Extract the [x, y] coordinate from the center of the cell holding the provided text.  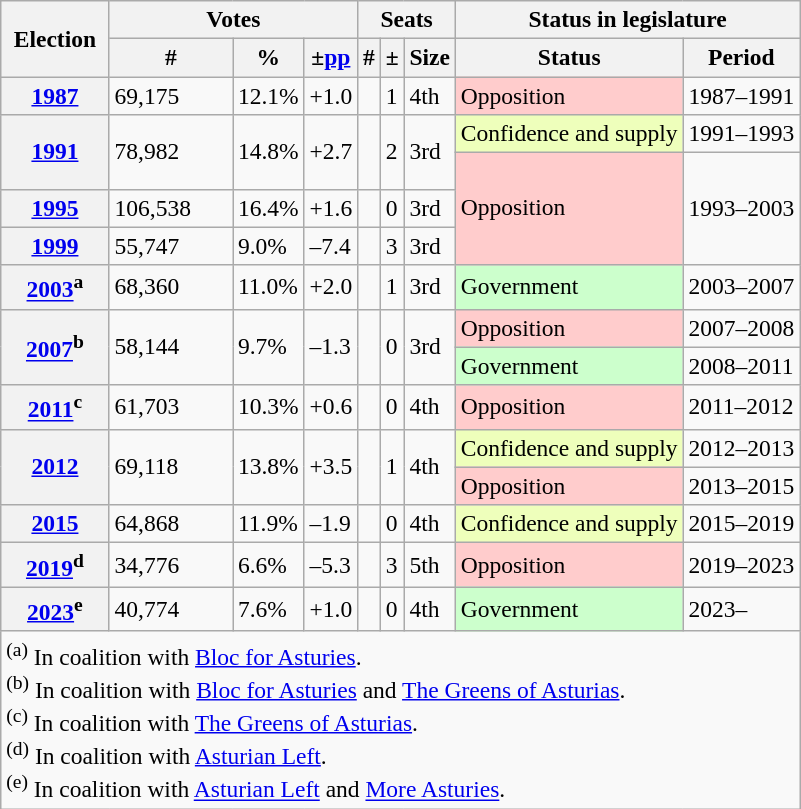
69,118 [170, 467]
40,774 [170, 609]
13.8% [268, 467]
2011c [55, 407]
Status in legislature [627, 19]
2023e [55, 609]
34,776 [170, 565]
1987 [55, 95]
9.7% [268, 347]
+2.7 [331, 152]
2012–2013 [742, 448]
2007–2008 [742, 328]
Election [55, 38]
55,747 [170, 246]
+2.0 [331, 287]
2 [392, 152]
11.9% [268, 524]
Status [569, 57]
1987–1991 [742, 95]
1993–2003 [742, 208]
% [268, 57]
2011–2012 [742, 407]
12.1% [268, 95]
–1.3 [331, 347]
5th [430, 565]
2019d [55, 565]
58,144 [170, 347]
2015–2019 [742, 524]
Size [430, 57]
±pp [331, 57]
1995 [55, 208]
106,538 [170, 208]
2003a [55, 287]
+3.5 [331, 467]
61,703 [170, 407]
+0.6 [331, 407]
68,360 [170, 287]
–5.3 [331, 565]
1991–1993 [742, 133]
78,982 [170, 152]
2003–2007 [742, 287]
1991 [55, 152]
2013–2015 [742, 486]
2015 [55, 524]
6.6% [268, 565]
2008–2011 [742, 366]
+1.6 [331, 208]
–1.9 [331, 524]
Seats [407, 19]
2019–2023 [742, 565]
± [392, 57]
14.8% [268, 152]
2012 [55, 467]
2007b [55, 347]
Votes [234, 19]
11.0% [268, 287]
–7.4 [331, 246]
2023– [742, 609]
16.4% [268, 208]
9.0% [268, 246]
64,868 [170, 524]
7.6% [268, 609]
Period [742, 57]
1999 [55, 246]
10.3% [268, 407]
69,175 [170, 95]
